Scan for the cell matching the given text and deliver its (X, Y) coordinate at center. 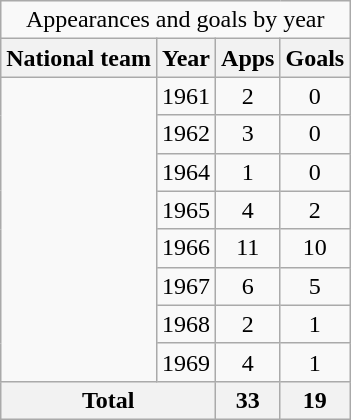
1965 (186, 210)
Year (186, 58)
Appearances and goals by year (176, 20)
1968 (186, 324)
6 (248, 286)
Apps (248, 58)
3 (248, 134)
33 (248, 400)
1969 (186, 362)
10 (315, 248)
Total (108, 400)
1967 (186, 286)
National team (79, 58)
Goals (315, 58)
5 (315, 286)
11 (248, 248)
1962 (186, 134)
1961 (186, 96)
19 (315, 400)
1966 (186, 248)
1964 (186, 172)
